Find where the given text appears and provide that cell's center as [x, y] coordinate. 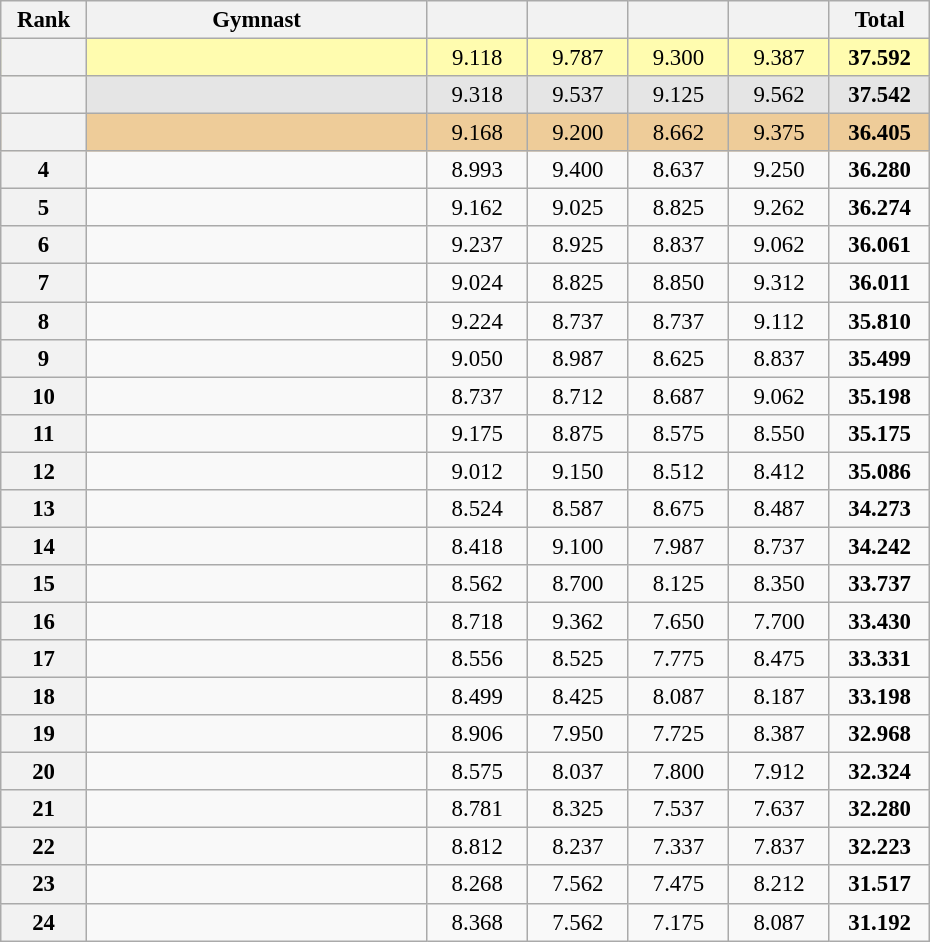
10 [44, 396]
33.737 [880, 584]
32.223 [880, 847]
8.662 [678, 133]
31.517 [880, 885]
Rank [44, 20]
34.273 [880, 509]
9.112 [780, 321]
4 [44, 170]
9.050 [478, 358]
17 [44, 659]
9.025 [578, 208]
9 [44, 358]
8.325 [578, 809]
9.537 [578, 95]
21 [44, 809]
Total [880, 20]
35.086 [880, 471]
33.198 [880, 697]
16 [44, 621]
Gymnast [256, 20]
32.968 [880, 734]
8.418 [478, 546]
9.175 [478, 433]
9.318 [478, 95]
36.405 [880, 133]
8.524 [478, 509]
33.331 [880, 659]
35.175 [880, 433]
8.350 [780, 584]
15 [44, 584]
9.787 [578, 58]
31.192 [880, 922]
7.537 [678, 809]
8 [44, 321]
14 [44, 546]
37.592 [880, 58]
32.280 [880, 809]
7.725 [678, 734]
7.700 [780, 621]
9.562 [780, 95]
12 [44, 471]
11 [44, 433]
20 [44, 772]
7.950 [578, 734]
7.637 [780, 809]
8.906 [478, 734]
9.262 [780, 208]
23 [44, 885]
9.125 [678, 95]
8.368 [478, 922]
9.237 [478, 245]
7.337 [678, 847]
8.675 [678, 509]
22 [44, 847]
7.475 [678, 885]
8.712 [578, 396]
8.512 [678, 471]
8.718 [478, 621]
8.268 [478, 885]
8.812 [478, 847]
9.224 [478, 321]
9.150 [578, 471]
7.912 [780, 772]
36.274 [880, 208]
9.387 [780, 58]
37.542 [880, 95]
8.412 [780, 471]
7.775 [678, 659]
19 [44, 734]
8.187 [780, 697]
8.525 [578, 659]
7.987 [678, 546]
33.430 [880, 621]
8.487 [780, 509]
6 [44, 245]
9.200 [578, 133]
9.250 [780, 170]
36.061 [880, 245]
8.850 [678, 283]
8.499 [478, 697]
8.925 [578, 245]
13 [44, 509]
8.125 [678, 584]
9.375 [780, 133]
35.810 [880, 321]
9.400 [578, 170]
9.118 [478, 58]
9.312 [780, 283]
8.237 [578, 847]
8.475 [780, 659]
9.012 [478, 471]
8.637 [678, 170]
8.562 [478, 584]
34.242 [880, 546]
9.168 [478, 133]
8.687 [678, 396]
8.387 [780, 734]
8.212 [780, 885]
8.037 [578, 772]
7.650 [678, 621]
8.875 [578, 433]
9.162 [478, 208]
8.700 [578, 584]
9.362 [578, 621]
7.800 [678, 772]
36.280 [880, 170]
9.300 [678, 58]
8.587 [578, 509]
8.625 [678, 358]
7.175 [678, 922]
8.425 [578, 697]
35.198 [880, 396]
18 [44, 697]
32.324 [880, 772]
7 [44, 283]
8.993 [478, 170]
7.837 [780, 847]
8.550 [780, 433]
24 [44, 922]
9.024 [478, 283]
8.556 [478, 659]
8.987 [578, 358]
9.100 [578, 546]
35.499 [880, 358]
5 [44, 208]
36.011 [880, 283]
8.781 [478, 809]
